Identify which cell holds the provided text, then report its [x, y] central coordinate. 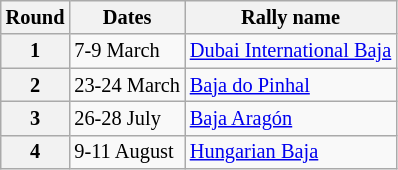
26-28 July [127, 118]
1 [36, 51]
Round [36, 17]
4 [36, 152]
Baja do Pinhal [290, 85]
Rally name [290, 17]
Hungarian Baja [290, 152]
9-11 August [127, 152]
Dubai International Baja [290, 51]
Dates [127, 17]
3 [36, 118]
23-24 March [127, 85]
7-9 March [127, 51]
2 [36, 85]
Baja Aragón [290, 118]
